Locate the cell with the specified text and output its [x, y] center coordinate. 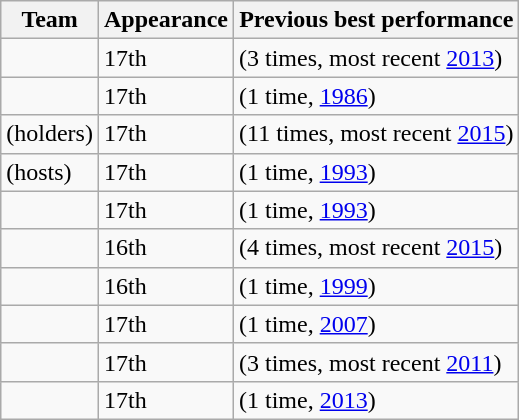
Previous best performance [376, 20]
Appearance [166, 20]
(1 time, 2013) [376, 400]
(hosts) [50, 172]
(holders) [50, 134]
(1 time, 2007) [376, 324]
(1 time, 1986) [376, 96]
(4 times, most recent 2015) [376, 248]
(11 times, most recent 2015) [376, 134]
(3 times, most recent 2013) [376, 58]
(3 times, most recent 2011) [376, 362]
(1 time, 1999) [376, 286]
Team [50, 20]
